Determine the (X, Y) coordinate at the center of the cell enclosing the given text.  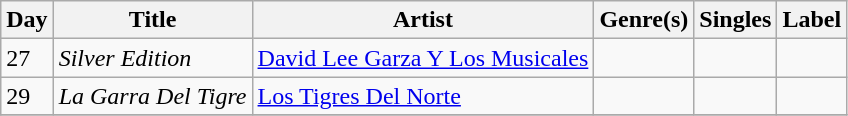
Silver Edition (152, 58)
La Garra Del Tigre (152, 96)
27 (27, 58)
Genre(s) (644, 20)
Day (27, 20)
Title (152, 20)
Los Tigres Del Norte (423, 96)
Singles (736, 20)
29 (27, 96)
David Lee Garza Y Los Musicales (423, 58)
Artist (423, 20)
Label (812, 20)
